Return the (x, y) coordinate for the center point of the cell that contains the specified text.  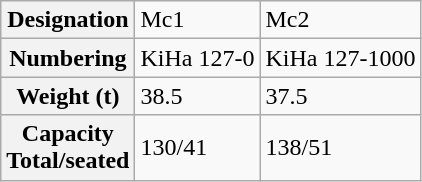
Weight (t) (68, 96)
38.5 (198, 96)
Numbering (68, 58)
130/41 (198, 148)
KiHa 127-0 (198, 58)
Mc1 (198, 20)
Mc2 (340, 20)
37.5 (340, 96)
Designation (68, 20)
CapacityTotal/seated (68, 148)
138/51 (340, 148)
KiHa 127-1000 (340, 58)
